Extract the (x, y) coordinate from the center of the cell holding the provided text.  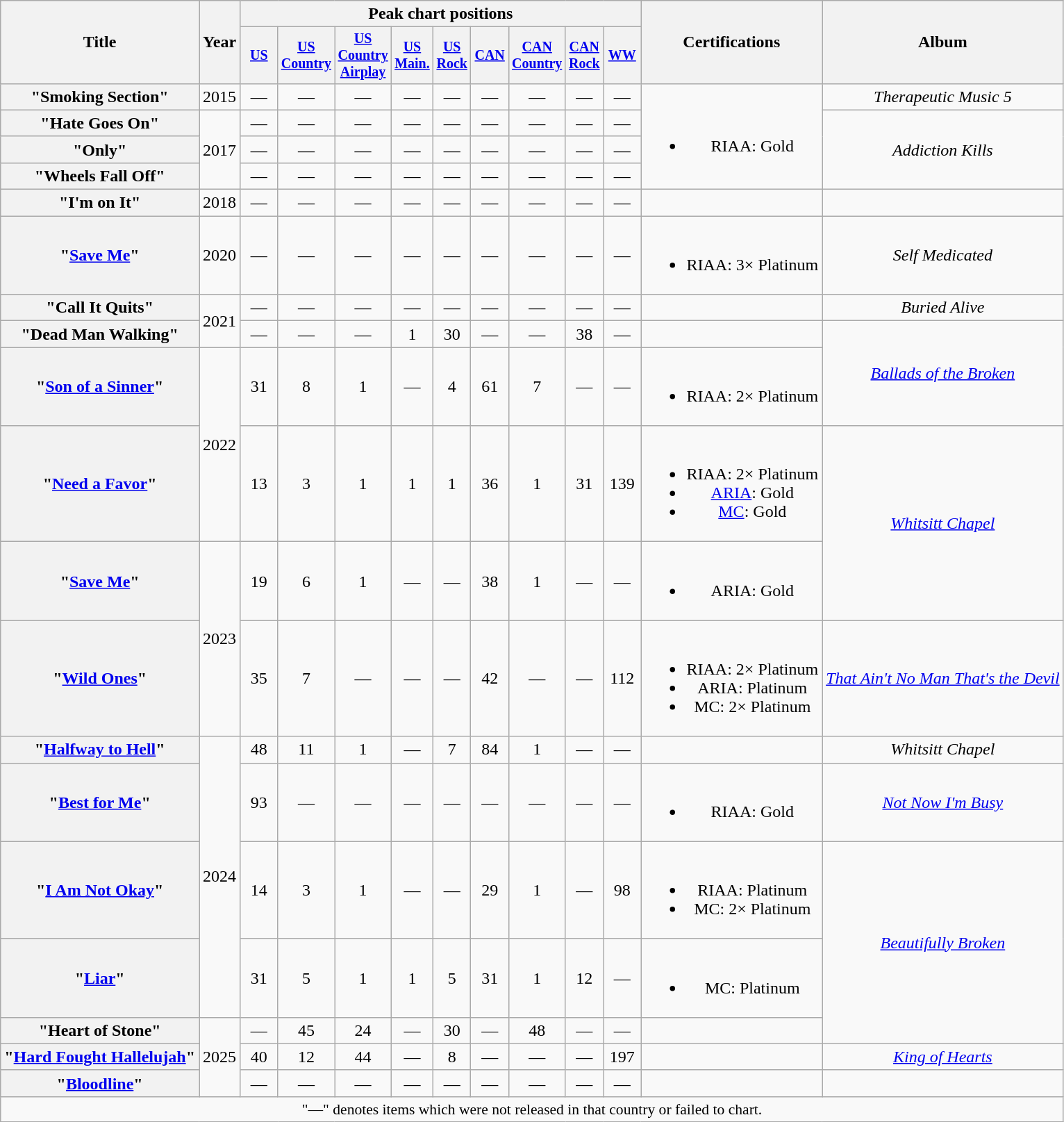
"Wild Ones" (100, 678)
2022 (219, 445)
MC: Platinum (732, 978)
"Call It Quits" (100, 308)
Album (943, 42)
11 (306, 750)
"Heart of Stone" (100, 1030)
2017 (219, 149)
US (259, 56)
"Smoking Section" (100, 97)
"—" denotes items which were not released in that country or failed to chart. (532, 1109)
40 (259, 1057)
That Ain't No Man That's the Devil (943, 678)
Title (100, 42)
Certifications (732, 42)
USCountry Airplay (363, 56)
19 (259, 581)
RIAA: 2× PlatinumARIA: PlatinumMC: 2× Platinum (732, 678)
Year (219, 42)
RIAA: 2× Platinum (732, 386)
2021 (219, 321)
4 (451, 386)
CAN Country (537, 56)
USCountry (306, 56)
"Bloodline" (100, 1083)
Buried Alive (943, 308)
2020 (219, 256)
29 (490, 890)
RIAA: 2× PlatinumARIA: GoldMC: Gold (732, 484)
"Need a Favor" (100, 484)
"Only" (100, 149)
24 (363, 1030)
"Liar" (100, 978)
CAN (490, 56)
Addiction Kills (943, 149)
Therapeutic Music 5 (943, 97)
King of Hearts (943, 1057)
6 (306, 581)
42 (490, 678)
2018 (219, 203)
112 (622, 678)
Self Medicated (943, 256)
"Halfway to Hell" (100, 750)
84 (490, 750)
35 (259, 678)
ARIA: Gold (732, 581)
USRock (451, 56)
2015 (219, 97)
"Hard Fought Hallelujah" (100, 1057)
14 (259, 890)
"Dead Man Walking" (100, 334)
139 (622, 484)
USMain. (412, 56)
RIAA: 3× Platinum (732, 256)
Not Now I'm Busy (943, 802)
98 (622, 890)
CANRock (584, 56)
Beautifully Broken (943, 942)
197 (622, 1057)
"Wheels Fall Off" (100, 176)
44 (363, 1057)
2024 (219, 877)
13 (259, 484)
"I Am Not Okay" (100, 890)
61 (490, 386)
"Son of a Sinner" (100, 386)
"I'm on It" (100, 203)
Ballads of the Broken (943, 374)
Peak chart positions (440, 14)
WW (622, 56)
"Best for Me" (100, 802)
2025 (219, 1057)
45 (306, 1030)
RIAA: PlatinumMC: 2× Platinum (732, 890)
2023 (219, 639)
93 (259, 802)
36 (490, 484)
"Hate Goes On" (100, 123)
